Detect which cell encompasses the target text, then output its [X, Y] center coordinate. 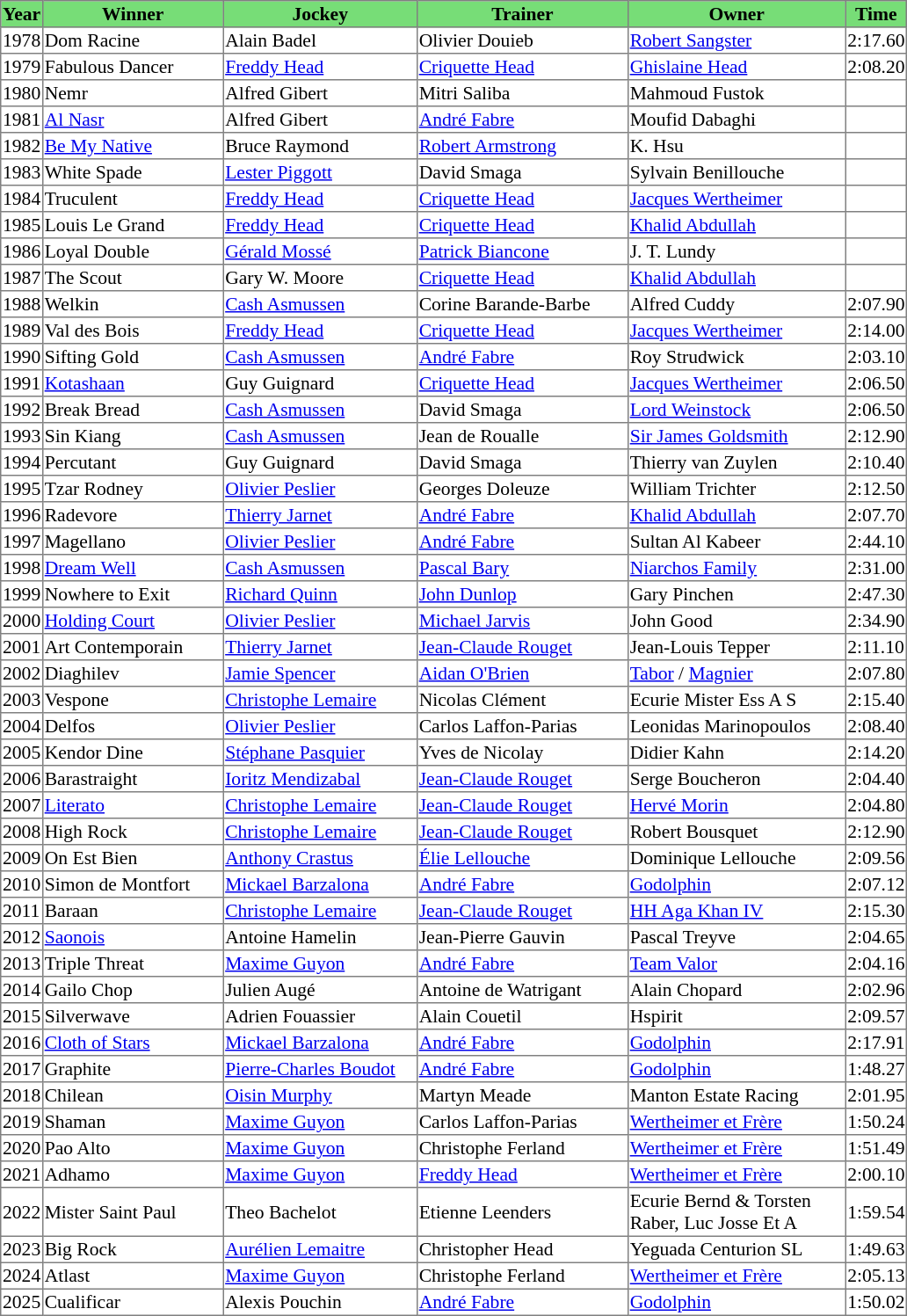
Moufid Dabaghi [736, 120]
Time [876, 14]
2:14.00 [876, 331]
Lord Weinstock [736, 410]
Bruce Raymond [320, 146]
Manton Estate Racing [736, 1095]
William Trichter [736, 489]
Patrick Biancone [522, 251]
Tzar Rodney [133, 489]
Dominique Lellouche [736, 858]
Louis Le Grand [133, 225]
Art Contemporain [133, 647]
2:09.57 [876, 1016]
1989 [22, 331]
2012 [22, 937]
1986 [22, 251]
Magellano [133, 542]
1:51.49 [876, 1148]
Alexis Pouchin [320, 1302]
1994 [22, 462]
2:11.10 [876, 647]
Loyal Double [133, 251]
Val des Bois [133, 331]
1:48.27 [876, 1069]
Delfos [133, 726]
Gérald Mossé [320, 251]
2007 [22, 805]
Yeguada Centurion SL [736, 1249]
Nicolas Clément [522, 700]
1981 [22, 120]
Al Nasr [133, 120]
2000 [22, 621]
Olivier Douieb [522, 40]
2017 [22, 1069]
Dom Racine [133, 40]
2:10.40 [876, 462]
K. Hsu [736, 146]
2:15.30 [876, 911]
2002 [22, 673]
Didier Kahn [736, 753]
Jockey [320, 14]
Gailo Chop [133, 990]
2008 [22, 832]
Sin Kiang [133, 436]
Thierry van Zuylen [736, 462]
Barastraight [133, 779]
2:01.95 [876, 1095]
Chilean [133, 1095]
2:04.40 [876, 779]
Alfred Cuddy [736, 304]
2:07.12 [876, 884]
1:50.24 [876, 1122]
2:15.40 [876, 700]
Aidan O'Brien [522, 673]
2018 [22, 1095]
Etienne Leenders [522, 1212]
Tabor / Magnier [736, 673]
Adhamo [133, 1174]
Winner [133, 14]
Percutant [133, 462]
Shaman [133, 1122]
2:02.96 [876, 990]
2016 [22, 1043]
2:47.30 [876, 594]
2015 [22, 1016]
Martyn Meade [522, 1095]
1995 [22, 489]
Saonois [133, 937]
Serge Boucheron [736, 779]
Alain Badel [320, 40]
Owner [736, 14]
Simon de Montfort [133, 884]
2021 [22, 1174]
Welkin [133, 304]
Adrien Fouassier [320, 1016]
2:08.40 [876, 726]
Trainer [522, 14]
1988 [22, 304]
Alain Couetil [522, 1016]
2005 [22, 753]
2004 [22, 726]
2:44.10 [876, 542]
1984 [22, 199]
1982 [22, 146]
White Spade [133, 172]
HH Aga Khan IV [736, 911]
Julien Augé [320, 990]
Jean-Louis Tepper [736, 647]
Pascal Treyve [736, 937]
2023 [22, 1249]
1978 [22, 40]
Niarchos Family [736, 568]
Sylvain Benillouche [736, 172]
2022 [22, 1212]
Theo Bachelot [320, 1212]
2:04.80 [876, 805]
1997 [22, 542]
Yves de Nicolay [522, 753]
2:31.00 [876, 568]
Corine Barande-Barbe [522, 304]
Hspirit [736, 1016]
Ghislaine Head [736, 67]
2:14.20 [876, 753]
Jean-Pierre Gauvin [522, 937]
Mitri Saliba [522, 93]
1987 [22, 278]
Ecurie Bernd & Torsten Raber, Luc Josse Et A [736, 1212]
Sifting Gold [133, 357]
Sir James Goldsmith [736, 436]
1999 [22, 594]
2:09.56 [876, 858]
1:50.02 [876, 1302]
2009 [22, 858]
Alain Chopard [736, 990]
Year [22, 14]
Triple Threat [133, 963]
Antoine de Watrigant [522, 990]
1979 [22, 67]
2:03.10 [876, 357]
1990 [22, 357]
J. T. Lundy [736, 251]
1980 [22, 93]
1985 [22, 225]
2003 [22, 700]
Gary Pinchen [736, 594]
2:05.13 [876, 1276]
Holding Court [133, 621]
Oisin Murphy [320, 1095]
2011 [22, 911]
Mahmoud Fustok [736, 93]
Team Valor [736, 963]
Anthony Crastus [320, 858]
John Dunlop [522, 594]
Break Bread [133, 410]
Atlast [133, 1276]
Big Rock [133, 1249]
Cualificar [133, 1302]
Roy Strudwick [736, 357]
Robert Sangster [736, 40]
Sultan Al Kabeer [736, 542]
2:07.70 [876, 515]
Antoine Hamelin [320, 937]
Lester Piggott [320, 172]
2019 [22, 1122]
On Est Bien [133, 858]
2013 [22, 963]
2:07.80 [876, 673]
Ecurie Mister Ess A S [736, 700]
Be My Native [133, 146]
Robert Armstrong [522, 146]
1992 [22, 410]
2:34.90 [876, 621]
Graphite [133, 1069]
2010 [22, 884]
Aurélien Lemaitre [320, 1249]
Mister Saint Paul [133, 1212]
Kotashaan [133, 383]
Dream Well [133, 568]
Ioritz Mendizabal [320, 779]
John Good [736, 621]
1996 [22, 515]
Michael Jarvis [522, 621]
Christopher Head [522, 1249]
2:04.65 [876, 937]
1991 [22, 383]
2020 [22, 1148]
1993 [22, 436]
Stéphane Pasquier [320, 753]
Vespone [133, 700]
Pao Alto [133, 1148]
Nowhere to Exit [133, 594]
Nemr [133, 93]
Jamie Spencer [320, 673]
2006 [22, 779]
2014 [22, 990]
Silverwave [133, 1016]
2024 [22, 1276]
1983 [22, 172]
Gary W. Moore [320, 278]
Jean de Roualle [522, 436]
Pascal Bary [522, 568]
Pierre-Charles Boudot [320, 1069]
Hervé Morin [736, 805]
Radevore [133, 515]
High Rock [133, 832]
2:04.16 [876, 963]
Literato [133, 805]
Richard Quinn [320, 594]
2025 [22, 1302]
2:17.91 [876, 1043]
2001 [22, 647]
2:00.10 [876, 1174]
2:07.90 [876, 304]
Kendor Dine [133, 753]
Georges Doleuze [522, 489]
2:08.20 [876, 67]
2:17.60 [876, 40]
Fabulous Dancer [133, 67]
Leonidas Marinopoulos [736, 726]
2:12.50 [876, 489]
1998 [22, 568]
Élie Lellouche [522, 858]
Truculent [133, 199]
Cloth of Stars [133, 1043]
Baraan [133, 911]
Robert Bousquet [736, 832]
1:59.54 [876, 1212]
The Scout [133, 278]
Diaghilev [133, 673]
1:49.63 [876, 1249]
